From the cell containing the given text, extract its center point as [x, y] coordinate. 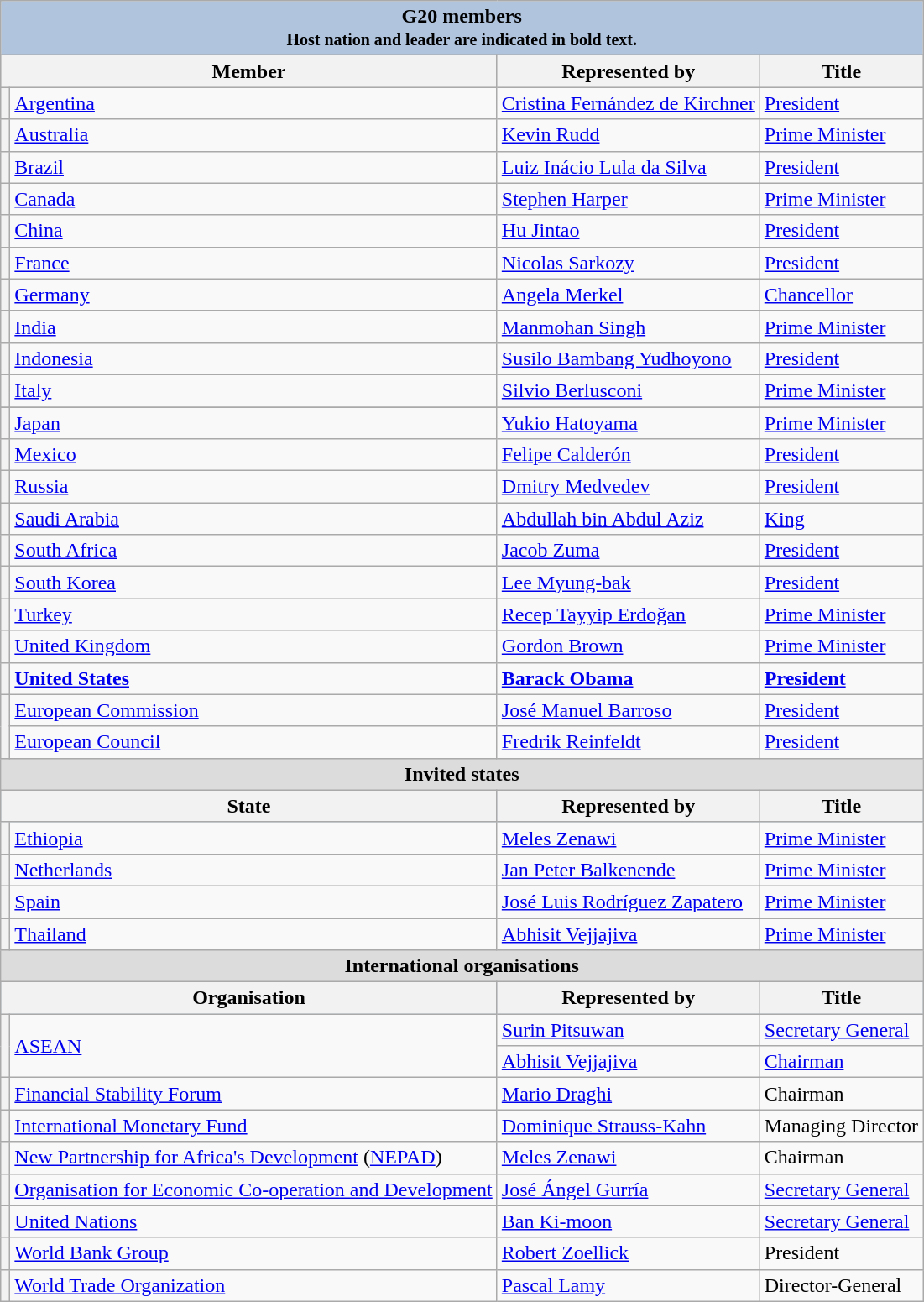
Turkey [253, 614]
ASEAN [253, 1046]
José Luis Rodríguez Zapatero [628, 902]
Spain [253, 902]
Managing Director [841, 1126]
World Bank Group [253, 1253]
Russia [253, 487]
India [253, 327]
José Manuel Barroso [628, 710]
Canada [253, 199]
Fredrik Reinfeldt [628, 742]
Luiz Inácio Lula da Silva [628, 167]
Nicolas Sarkozy [628, 263]
Yukio Hatoyama [628, 422]
Mexico [253, 455]
Jacob Zuma [628, 551]
José Ángel Gurría [628, 1190]
State [249, 806]
European Council [253, 742]
United States [253, 678]
Ethiopia [253, 838]
Ban Ki-moon [628, 1221]
Japan [253, 422]
United Kingdom [253, 646]
Germany [253, 295]
Robert Zoellick [628, 1253]
International Monetary Fund [253, 1126]
China [253, 231]
Member [249, 71]
Argentina [253, 103]
Surin Pitsuwan [628, 1030]
Felipe Calderón [628, 455]
Susilo Bambang Yudhoyono [628, 358]
Cristina Fernández de Kirchner [628, 103]
Dmitry Medvedev [628, 487]
Pascal Lamy [628, 1285]
Stephen Harper [628, 199]
World Trade Organization [253, 1285]
Australia [253, 135]
International organisations [462, 966]
European Commission [253, 710]
Brazil [253, 167]
G20 membersHost nation and leader are indicated in bold text. [462, 29]
Barack Obama [628, 678]
Recep Tayyip Erdoğan [628, 614]
Organisation [249, 998]
Financial Stability Forum [253, 1094]
Abdullah bin Abdul Aziz [628, 519]
Jan Peter Balkenende [628, 870]
Italy [253, 390]
Angela Merkel [628, 295]
United Nations [253, 1221]
Saudi Arabia [253, 519]
Gordon Brown [628, 646]
Lee Myung-bak [628, 583]
Netherlands [253, 870]
King [841, 519]
Mario Draghi [628, 1094]
Chancellor [841, 295]
Indonesia [253, 358]
Hu Jintao [628, 231]
New Partnership for Africa's Development (NEPAD) [253, 1158]
Dominique Strauss-Kahn [628, 1126]
Silvio Berlusconi [628, 390]
South Africa [253, 551]
France [253, 263]
Director-General [841, 1285]
Kevin Rudd [628, 135]
Invited states [462, 774]
Organisation for Economic Co-operation and Development [253, 1190]
Thailand [253, 934]
South Korea [253, 583]
Manmohan Singh [628, 327]
